Return the [X, Y] coordinate for the center point of the cell that contains the specified text.  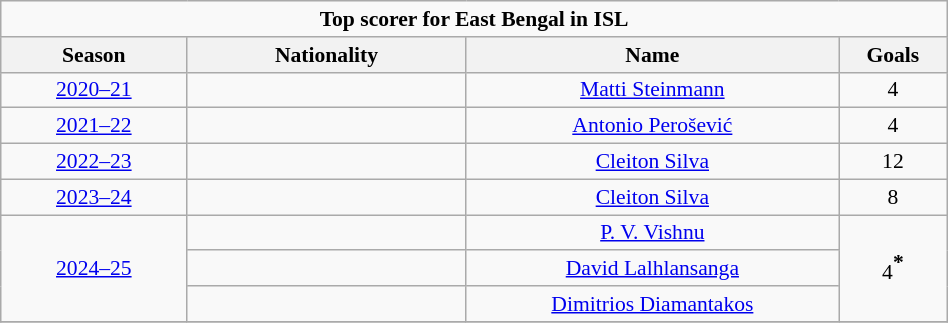
Antonio Perošević [652, 126]
Matti Steinmann [652, 90]
Nationality [326, 55]
4* [894, 268]
David Lalhlansanga [652, 269]
Dimitrios Diamantakos [652, 304]
Top scorer for East Bengal in ISL [474, 19]
2024–25 [94, 268]
8 [894, 197]
12 [894, 162]
2020–21 [94, 90]
Goals [894, 55]
2023–24 [94, 197]
P. V. Vishnu [652, 233]
2021–22 [94, 126]
2022–23 [94, 162]
Name [652, 55]
Season [94, 55]
